Return (x, y) of the center of cell containing provided text 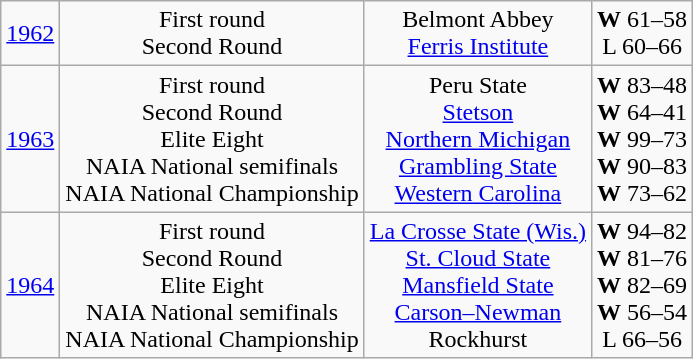
Belmont AbbeyFerris Institute (478, 34)
1963 (30, 139)
1964 (30, 285)
La Crosse State (Wis.)St. Cloud StateMansfield StateCarson–NewmanRockhurst (478, 285)
W 94–82W 81–76W 82–69W 56–54L 66–56 (642, 285)
First roundSecond Round (212, 34)
Peru StateStetsonNorthern MichiganGrambling StateWestern Carolina (478, 139)
W 61–58L 60–66 (642, 34)
1962 (30, 34)
W 83–48W 64–41W 99–73W 90–83W 73–62 (642, 139)
